Search for the cell housing the specified text and yield its (x, y) center coordinate. 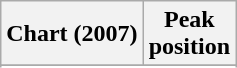
Peakposition (189, 34)
Chart (2007) (72, 34)
